Extract the (X, Y) coordinate from the center of the cell holding the provided text.  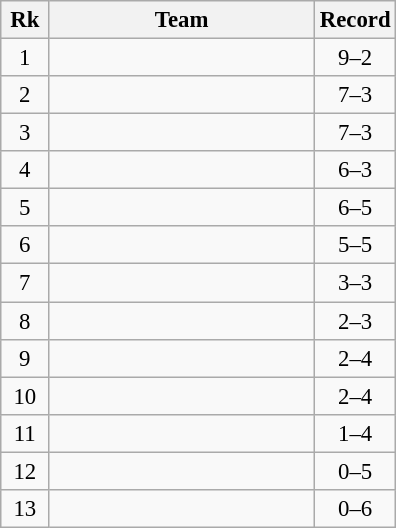
9 (25, 358)
6–3 (354, 170)
Rk (25, 20)
2–3 (354, 321)
3 (25, 133)
12 (25, 471)
13 (25, 509)
Team (182, 20)
7 (25, 283)
8 (25, 321)
6 (25, 245)
1 (25, 58)
9–2 (354, 58)
11 (25, 433)
1–4 (354, 433)
Record (354, 20)
0–5 (354, 471)
3–3 (354, 283)
4 (25, 170)
5 (25, 208)
5–5 (354, 245)
0–6 (354, 509)
2 (25, 95)
6–5 (354, 208)
10 (25, 396)
